From the cell containing the given text, extract its center point as (x, y) coordinate. 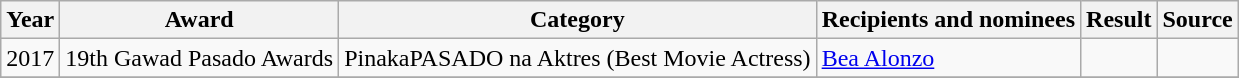
2017 (30, 58)
19th Gawad Pasado Awards (200, 58)
Award (200, 20)
Bea Alonzo (948, 58)
PinakaPASADO na Aktres (Best Movie Actress) (578, 58)
Category (578, 20)
Result (1119, 20)
Year (30, 20)
Recipients and nominees (948, 20)
Source (1198, 20)
